Return the (X, Y) coordinate for the center point of the cell that contains the specified text.  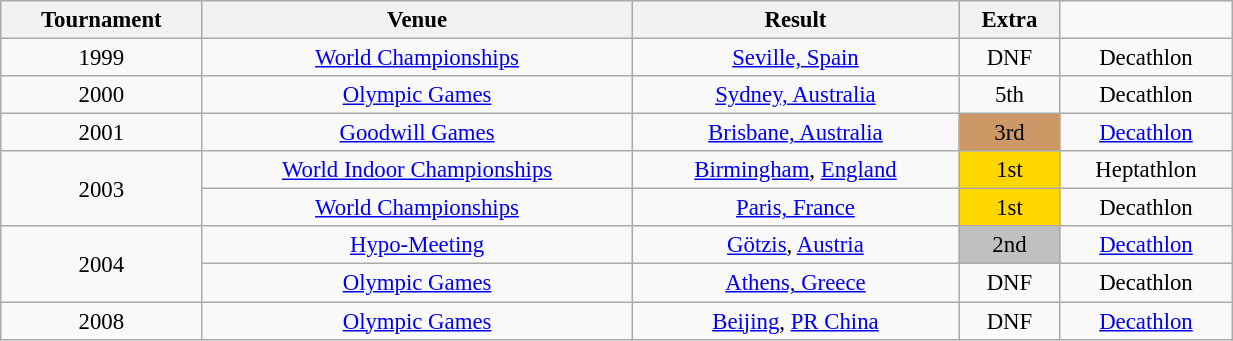
2001 (102, 133)
5th (1010, 95)
Athens, Greece (795, 283)
Hypo-Meeting (417, 245)
Venue (417, 20)
Birmingham, England (795, 170)
Beijing, PR China (795, 321)
1999 (102, 58)
Brisbane, Australia (795, 133)
Sydney, Australia (795, 95)
World Indoor Championships (417, 170)
Result (795, 20)
2nd (1010, 245)
2008 (102, 321)
Tournament (102, 20)
2003 (102, 188)
Goodwill Games (417, 133)
3rd (1010, 133)
Extra (1010, 20)
Paris, France (795, 208)
2004 (102, 264)
Seville, Spain (795, 58)
Götzis, Austria (795, 245)
2000 (102, 95)
Heptathlon (1146, 170)
